From the cell containing the given text, extract its center point as [x, y] coordinate. 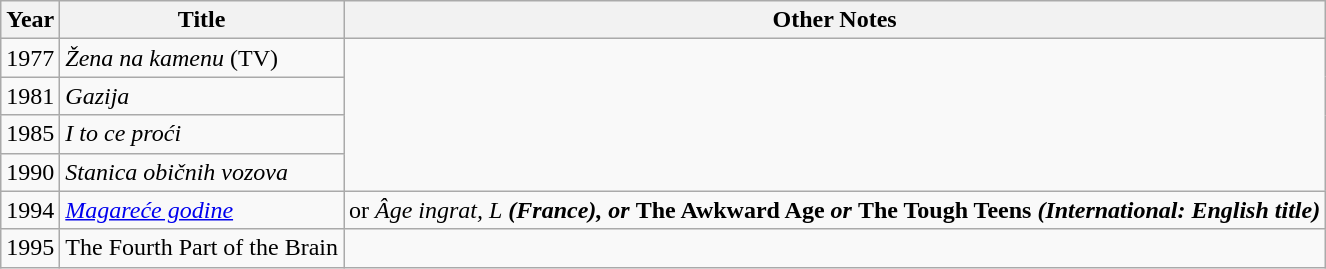
Magareće godine [202, 210]
I to ce proći [202, 134]
1977 [30, 58]
Stanica običnih vozova [202, 172]
1995 [30, 248]
Other Notes [835, 20]
or Âge ingrat, L (France), or The Awkward Age or The Tough Teens (International: English title) [835, 210]
1985 [30, 134]
1994 [30, 210]
Gazija [202, 96]
1981 [30, 96]
The Fourth Part of the Brain [202, 248]
Year [30, 20]
Žena na kamenu (TV) [202, 58]
Title [202, 20]
1990 [30, 172]
